From the cell containing the given text, extract its center point as [x, y] coordinate. 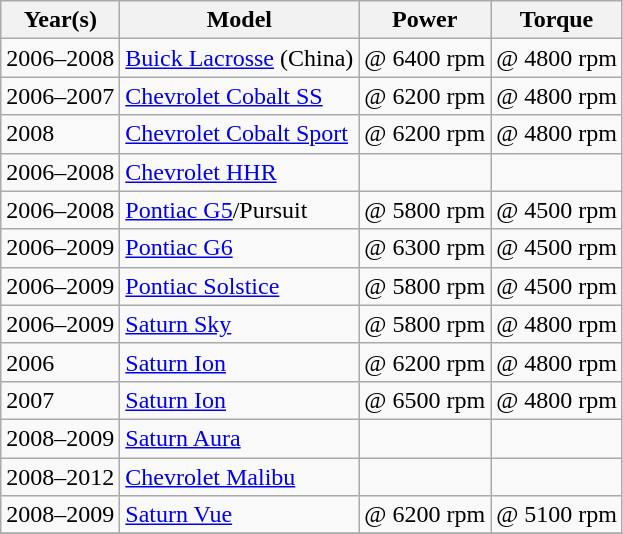
Power [425, 20]
Pontiac G6 [240, 248]
Chevrolet Cobalt Sport [240, 134]
@ 6300 rpm [425, 248]
@ 6500 rpm [425, 400]
Model [240, 20]
2008 [60, 134]
Pontiac Solstice [240, 286]
Torque [557, 20]
2006–2007 [60, 96]
Saturn Vue [240, 515]
Buick Lacrosse (China) [240, 58]
Chevrolet Malibu [240, 477]
Chevrolet Cobalt SS [240, 96]
Chevrolet HHR [240, 172]
Saturn Aura [240, 438]
2007 [60, 400]
Pontiac G5/Pursuit [240, 210]
@ 5100 rpm [557, 515]
2006 [60, 362]
Saturn Sky [240, 324]
2008–2012 [60, 477]
Year(s) [60, 20]
@ 6400 rpm [425, 58]
